Return the (X, Y) coordinate for the center point of the cell that contains the specified text.  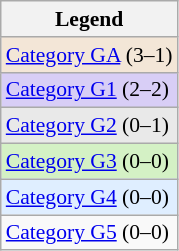
Category G1 (2–2) (90, 90)
Legend (90, 19)
Category G4 (0–0) (90, 197)
Category G3 (0–0) (90, 162)
Category G2 (0–1) (90, 126)
Category GA (3–1) (90, 55)
Category G5 (0–0) (90, 233)
